Locate the cell with the specified text and output its [X, Y] center coordinate. 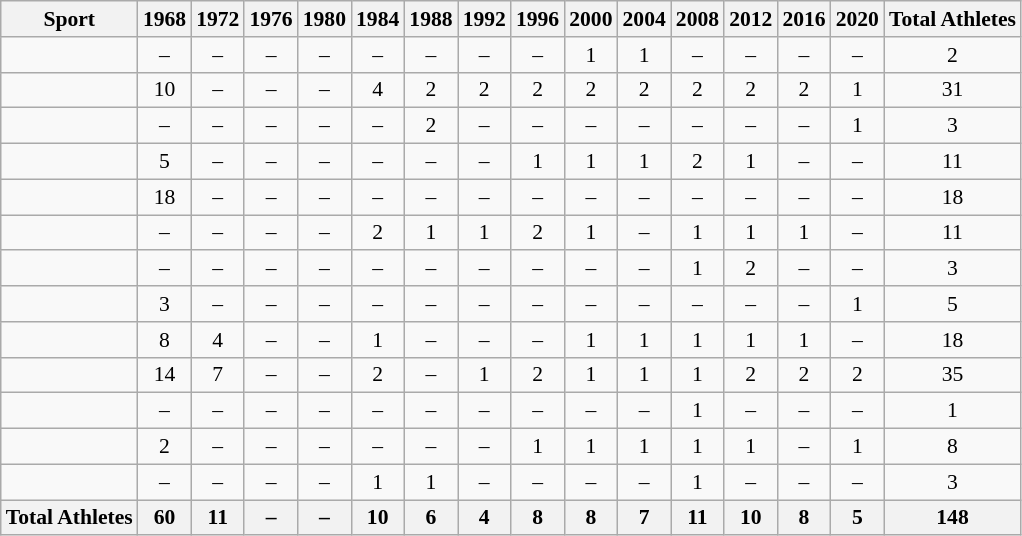
35 [952, 375]
2004 [644, 19]
1980 [324, 19]
1976 [270, 19]
2012 [750, 19]
2016 [804, 19]
Sport [70, 19]
31 [952, 90]
1972 [218, 19]
148 [952, 518]
1984 [378, 19]
2008 [698, 19]
1996 [538, 19]
1968 [164, 19]
2020 [858, 19]
2000 [590, 19]
6 [430, 518]
1988 [430, 19]
14 [164, 375]
1992 [484, 19]
60 [164, 518]
